Provide the (x, y) coordinate of the cell's center where the given text is located.  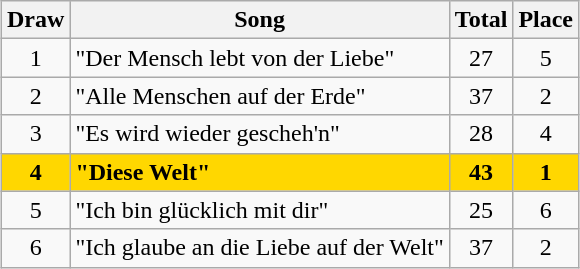
"Ich bin glücklich mit dir" (260, 210)
43 (481, 172)
"Der Mensch lebt von der Liebe" (260, 58)
3 (35, 134)
"Es wird wieder gescheh'n" (260, 134)
"Diese Welt" (260, 172)
27 (481, 58)
Song (260, 20)
25 (481, 210)
"Ich glaube an die Liebe auf der Welt" (260, 248)
Draw (35, 20)
Place (546, 20)
Total (481, 20)
"Alle Menschen auf der Erde" (260, 96)
28 (481, 134)
